Return (X, Y) of the center of cell containing provided text 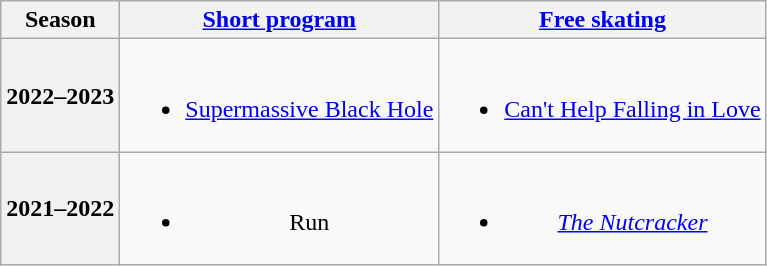
Short program (280, 20)
Can't Help Falling in Love (602, 96)
Run (280, 208)
Supermassive Black Hole (280, 96)
2022–2023 (60, 96)
2021–2022 (60, 208)
Season (60, 20)
The Nutcracker (602, 208)
Free skating (602, 20)
